Detect which cell encompasses the target text, then output its (X, Y) center coordinate. 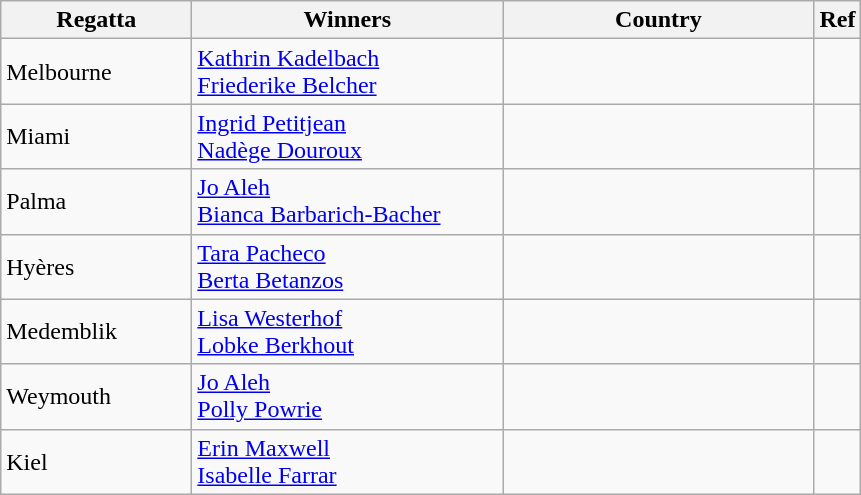
Kathrin KadelbachFriederike Belcher (348, 72)
Regatta (96, 20)
Country (658, 20)
Tara PachecoBerta Betanzos (348, 266)
Lisa WesterhofLobke Berkhout (348, 332)
Medemblik (96, 332)
Hyères (96, 266)
Palma (96, 202)
Winners (348, 20)
Jo AlehBianca Barbarich-Bacher (348, 202)
Melbourne (96, 72)
Ingrid PetitjeanNadège Douroux (348, 136)
Kiel (96, 462)
Jo AlehPolly Powrie (348, 396)
Ref (838, 20)
Weymouth (96, 396)
Miami (96, 136)
Erin MaxwellIsabelle Farrar (348, 462)
